Capture the cell that displays the provided text and extract its (x, y) central coordinate. 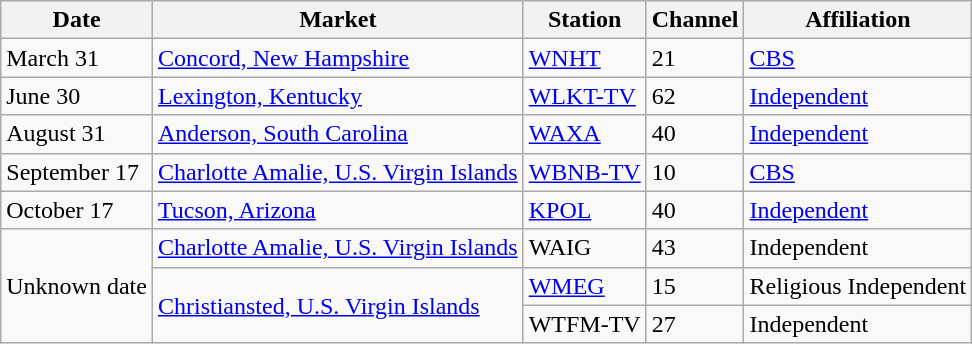
62 (695, 96)
WTFM-TV (584, 324)
WAXA (584, 134)
August 31 (77, 134)
KPOL (584, 210)
Date (77, 20)
Channel (695, 20)
10 (695, 172)
27 (695, 324)
15 (695, 286)
Affiliation (858, 20)
43 (695, 248)
June 30 (77, 96)
WBNB-TV (584, 172)
WNHT (584, 58)
WAIG (584, 248)
Market (338, 20)
March 31 (77, 58)
Tucson, Arizona (338, 210)
September 17 (77, 172)
Christiansted, U.S. Virgin Islands (338, 305)
Unknown date (77, 286)
Religious Independent (858, 286)
Station (584, 20)
October 17 (77, 210)
Lexington, Kentucky (338, 96)
Concord, New Hampshire (338, 58)
WMEG (584, 286)
Anderson, South Carolina (338, 134)
WLKT-TV (584, 96)
21 (695, 58)
